Output the (X, Y) coordinate of the center of the cell containing the given text.  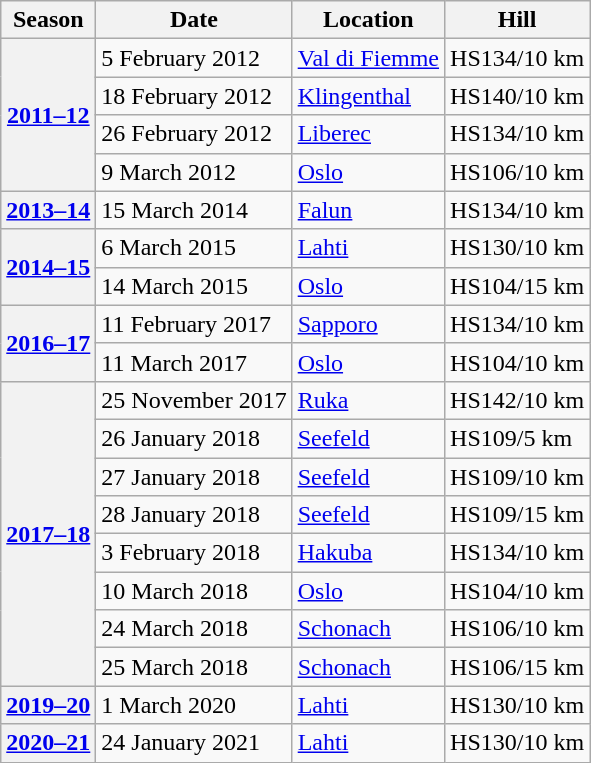
1 March 2020 (194, 705)
HS109/15 km (518, 515)
28 January 2018 (194, 515)
Location (368, 20)
9 March 2012 (194, 172)
2017–18 (48, 533)
2014–15 (48, 267)
26 January 2018 (194, 438)
HS140/10 km (518, 96)
25 November 2017 (194, 400)
2016–17 (48, 343)
Season (48, 20)
14 March 2015 (194, 286)
HS142/10 km (518, 400)
Falun (368, 210)
HS106/15 km (518, 667)
HS109/10 km (518, 477)
HS104/15 km (518, 286)
24 January 2021 (194, 743)
6 March 2015 (194, 248)
Hill (518, 20)
24 March 2018 (194, 629)
Date (194, 20)
Klingenthal (368, 96)
11 February 2017 (194, 324)
18 February 2012 (194, 96)
10 March 2018 (194, 591)
5 February 2012 (194, 58)
Liberec (368, 134)
2020–21 (48, 743)
Val di Fiemme (368, 58)
2013–14 (48, 210)
27 January 2018 (194, 477)
25 March 2018 (194, 667)
Ruka (368, 400)
2019–20 (48, 705)
Sapporo (368, 324)
HS109/5 km (518, 438)
11 March 2017 (194, 362)
Hakuba (368, 553)
2011–12 (48, 115)
26 February 2012 (194, 134)
3 February 2018 (194, 553)
15 March 2014 (194, 210)
